Detect which cell encompasses the target text, then output its [X, Y] center coordinate. 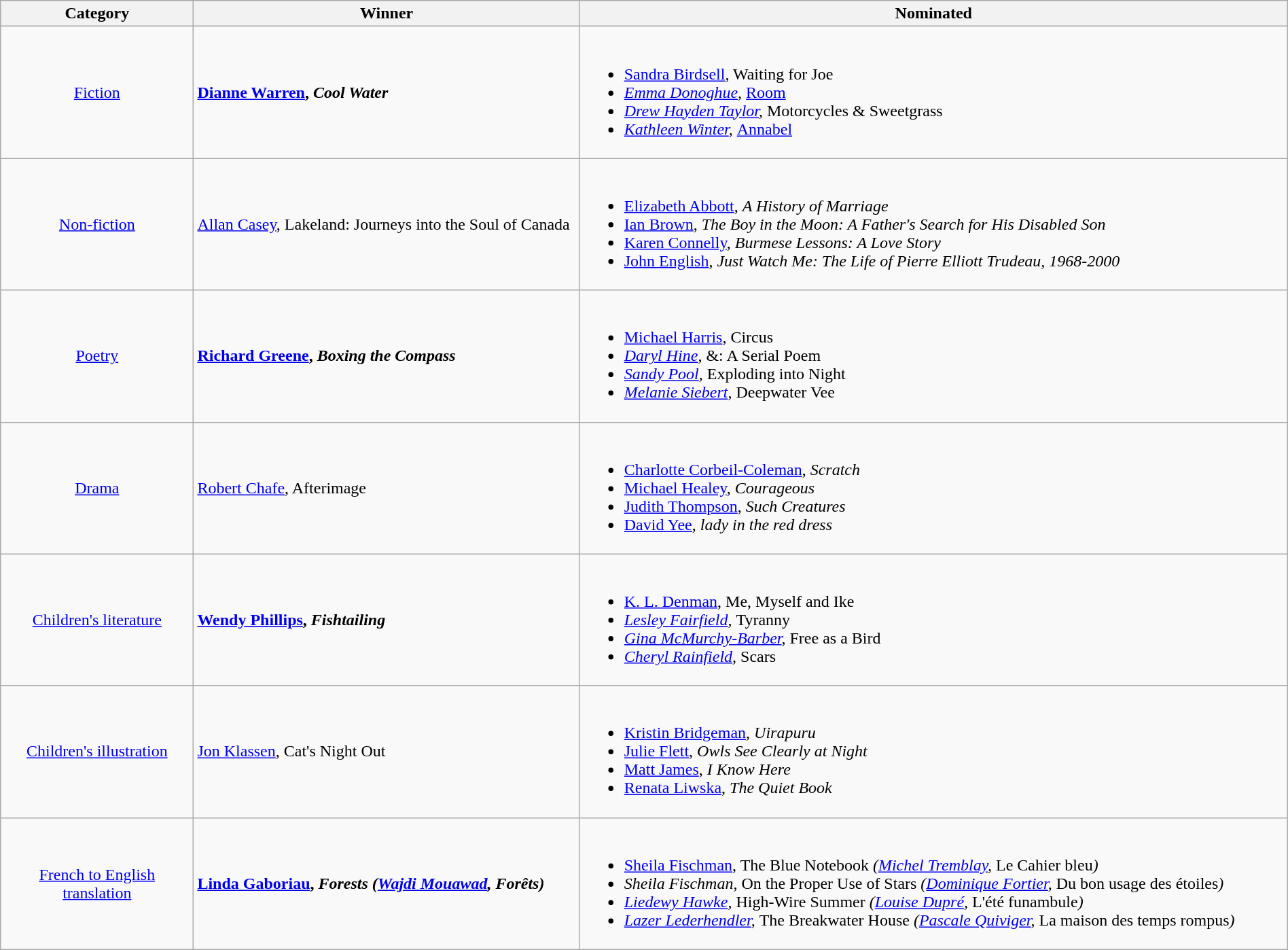
Children's illustration [97, 752]
Category [97, 14]
Children's literature [97, 620]
Charlotte Corbeil-Coleman, ScratchMichael Healey, CourageousJudith Thompson, Such CreaturesDavid Yee, lady in the red dress [933, 488]
Dianne Warren, Cool Water [387, 92]
French to English translation [97, 883]
Robert Chafe, Afterimage [387, 488]
Jon Klassen, Cat's Night Out [387, 752]
Richard Greene, Boxing the Compass [387, 356]
K. L. Denman, Me, Myself and IkeLesley Fairfield, TyrannyGina McMurchy-Barber, Free as a BirdCheryl Rainfield, Scars [933, 620]
Sandra Birdsell, Waiting for JoeEmma Donoghue, RoomDrew Hayden Taylor, Motorcycles & SweetgrassKathleen Winter, Annabel [933, 92]
Michael Harris, CircusDaryl Hine, &: A Serial PoemSandy Pool, Exploding into NightMelanie Siebert, Deepwater Vee [933, 356]
Linda Gaboriau, Forests (Wajdi Mouawad, Forêts) [387, 883]
Poetry [97, 356]
Kristin Bridgeman, UirapuruJulie Flett, Owls See Clearly at NightMatt James, I Know HereRenata Liwska, The Quiet Book [933, 752]
Drama [97, 488]
Non-fiction [97, 224]
Wendy Phillips, Fishtailing [387, 620]
Fiction [97, 92]
Allan Casey, Lakeland: Journeys into the Soul of Canada [387, 224]
Winner [387, 14]
Nominated [933, 14]
